Output the [X, Y] coordinate of the center of the cell containing the given text.  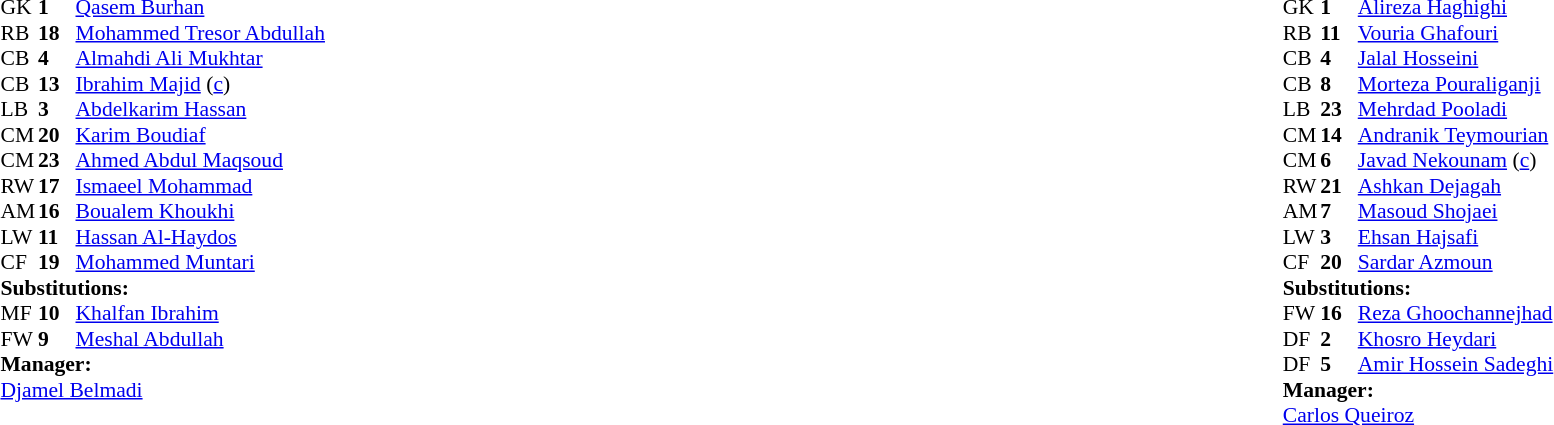
Amir Hossein Sadeghi [1456, 365]
13 [57, 84]
6 [1339, 161]
17 [57, 186]
7 [1339, 211]
8 [1339, 84]
Ashkan Dejagah [1456, 186]
Mehrdad Pooladi [1456, 109]
Almahdi Ali Mukhtar [200, 59]
14 [1339, 135]
Ismaeel Mohammad [200, 186]
Javad Nekounam (c) [1456, 161]
19 [57, 263]
Hassan Al-Haydos [200, 237]
Morteza Pouraliganji [1456, 84]
Vouria Ghafouri [1456, 33]
Karim Boudiaf [200, 135]
Mohammed Muntari [200, 263]
5 [1339, 365]
Khosro Heydari [1456, 339]
Djamel Belmadi [162, 390]
Jalal Hosseini [1456, 59]
10 [57, 313]
Mohammed Tresor Abdullah [200, 33]
Ahmed Abdul Maqsoud [200, 161]
Ehsan Hajsafi [1456, 237]
Masoud Shojaei [1456, 211]
Abdelkarim Hassan [200, 109]
Reza Ghoochannejhad [1456, 313]
2 [1339, 339]
Andranik Teymourian [1456, 135]
Khalfan Ibrahim [200, 313]
18 [57, 33]
Meshal Abdullah [200, 339]
Boualem Khoukhi [200, 211]
Sardar Azmoun [1456, 263]
MF [19, 313]
Ibrahim Majid (c) [200, 84]
9 [57, 339]
21 [1339, 186]
